Extract the (X, Y) coordinate from the center of the cell holding the provided text.  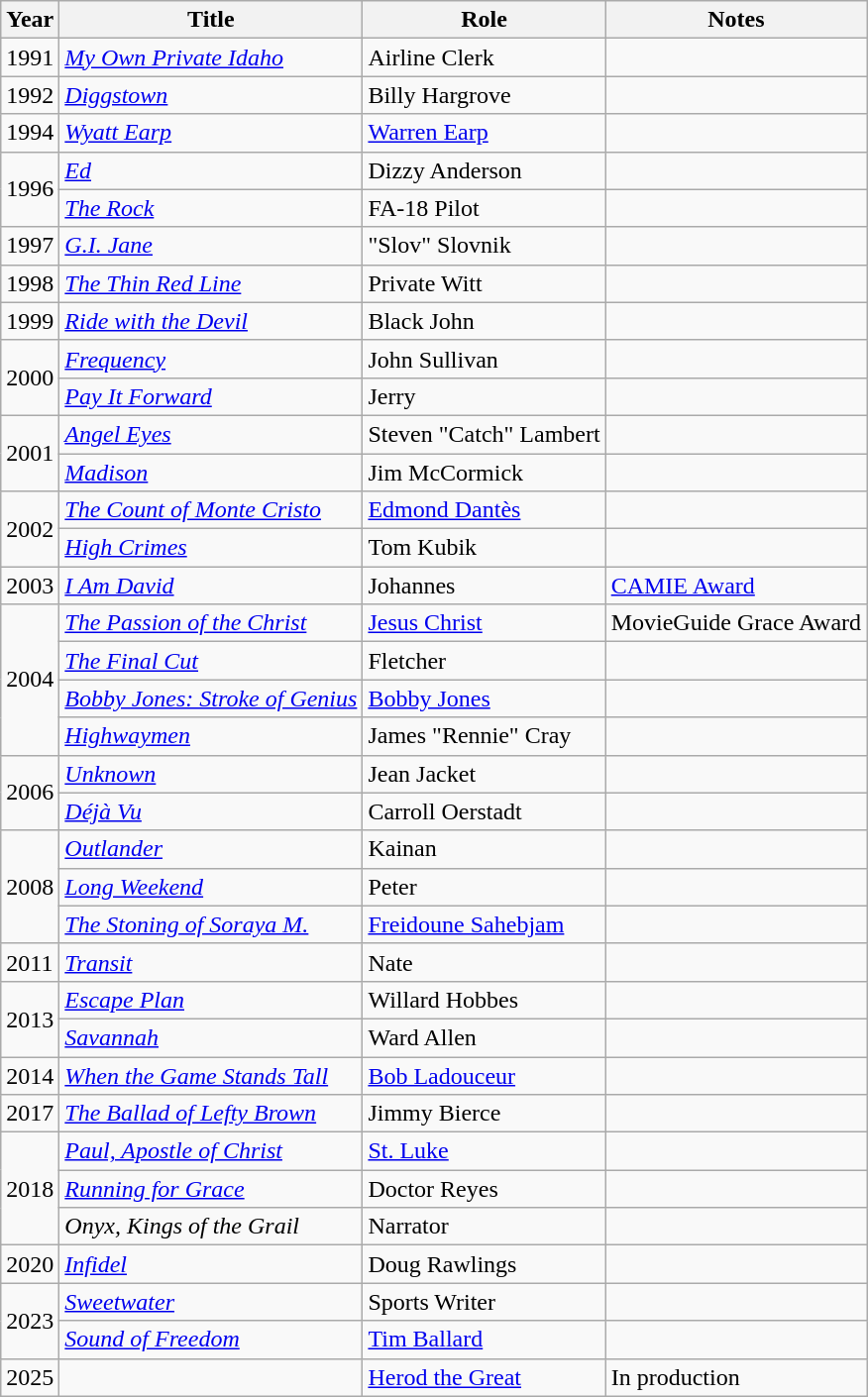
Johannes (484, 586)
1998 (30, 283)
Sound of Freedom (211, 1340)
Doug Rawlings (484, 1264)
James "Rennie" Cray (484, 736)
2001 (30, 453)
Edmond Dantès (484, 510)
1997 (30, 246)
Carroll Oerstadt (484, 811)
2003 (30, 586)
My Own Private Idaho (211, 57)
Ride with the Devil (211, 321)
Billy Hargrove (484, 95)
MovieGuide Grace Award (735, 623)
Wyatt Earp (211, 133)
Madison (211, 473)
CAMIE Award (735, 586)
Dizzy Anderson (484, 170)
Infidel (211, 1264)
2006 (30, 793)
Diggstown (211, 95)
Ed (211, 170)
Peter (484, 887)
I Am David (211, 586)
Pay It Forward (211, 396)
2014 (30, 1075)
"Slov" Slovnik (484, 246)
Escape Plan (211, 1000)
FA-18 Pilot (484, 208)
2004 (30, 680)
1994 (30, 133)
2000 (30, 377)
The Stoning of Soraya M. (211, 924)
Steven "Catch" Lambert (484, 434)
1991 (30, 57)
The Final Cut (211, 661)
2008 (30, 887)
2002 (30, 529)
1996 (30, 189)
Savannah (211, 1037)
Running for Grace (211, 1189)
2020 (30, 1264)
Ward Allen (484, 1037)
Freidoune Sahebjam (484, 924)
The Count of Monte Cristo (211, 510)
Fletcher (484, 661)
Tom Kubik (484, 548)
Warren Earp (484, 133)
High Crimes (211, 548)
The Passion of the Christ (211, 623)
Notes (735, 20)
Tim Ballard (484, 1340)
Title (211, 20)
1992 (30, 95)
Doctor Reyes (484, 1189)
Outlander (211, 849)
Angel Eyes (211, 434)
Déjà Vu (211, 811)
Role (484, 20)
The Thin Red Line (211, 283)
Black John (484, 321)
Nate (484, 962)
Jesus Christ (484, 623)
Bobby Jones: Stroke of Genius (211, 698)
2018 (30, 1189)
Sweetwater (211, 1302)
Herod the Great (484, 1377)
2023 (30, 1321)
Transit (211, 962)
2025 (30, 1377)
Jim McCormick (484, 473)
Frequency (211, 359)
2017 (30, 1114)
John Sullivan (484, 359)
Year (30, 20)
When the Game Stands Tall (211, 1075)
The Ballad of Lefty Brown (211, 1114)
Airline Clerk (484, 57)
The Rock (211, 208)
1999 (30, 321)
Sports Writer (484, 1302)
Jean Jacket (484, 774)
Bobby Jones (484, 698)
Jimmy Bierce (484, 1114)
2011 (30, 962)
Willard Hobbes (484, 1000)
Long Weekend (211, 887)
2013 (30, 1019)
Jerry (484, 396)
Unknown (211, 774)
Narrator (484, 1227)
St. Luke (484, 1151)
Kainan (484, 849)
Highwaymen (211, 736)
Bob Ladouceur (484, 1075)
Onyx, Kings of the Grail (211, 1227)
Paul, Apostle of Christ (211, 1151)
Private Witt (484, 283)
In production (735, 1377)
G.I. Jane (211, 246)
